From the cell containing the given text, extract its center point as (x, y) coordinate. 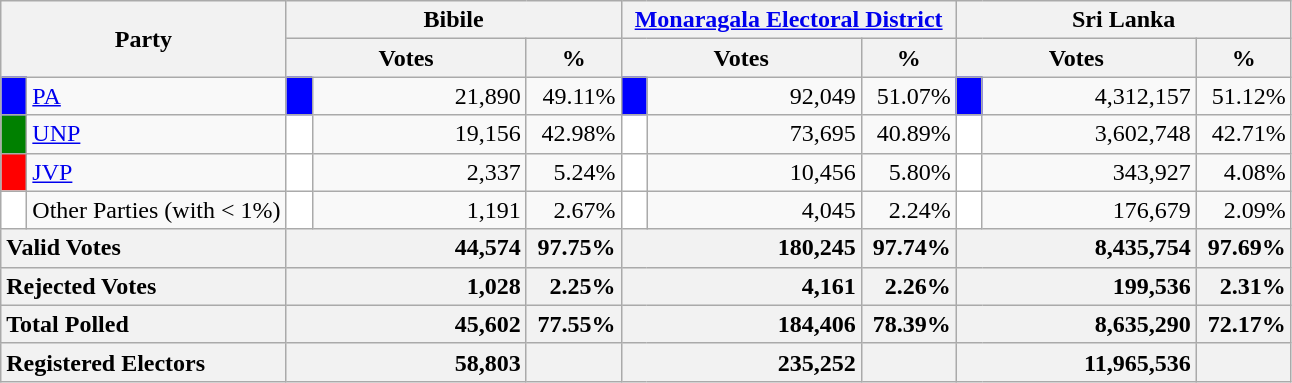
49.11% (574, 96)
2.67% (574, 210)
92,049 (754, 96)
97.75% (574, 248)
2.31% (1244, 286)
51.12% (1244, 96)
78.39% (908, 324)
4,312,157 (1089, 96)
199,536 (1076, 286)
Bibile (454, 20)
8,635,290 (1076, 324)
58,803 (406, 362)
4.08% (1244, 172)
4,045 (754, 210)
42.71% (1244, 134)
Rejected Votes (144, 286)
40.89% (908, 134)
PA (156, 96)
Party (144, 39)
19,156 (419, 134)
44,574 (406, 248)
Monaragala Electoral District (788, 20)
42.98% (574, 134)
11,965,536 (1076, 362)
184,406 (741, 324)
3,602,748 (1089, 134)
97.69% (1244, 248)
180,245 (741, 248)
343,927 (1089, 172)
Sri Lanka (1124, 20)
2,337 (419, 172)
2.24% (908, 210)
1,028 (406, 286)
97.74% (908, 248)
Valid Votes (144, 248)
2.26% (908, 286)
235,252 (741, 362)
2.25% (574, 286)
73,695 (754, 134)
51.07% (908, 96)
1,191 (419, 210)
2.09% (1244, 210)
Other Parties (with < 1%) (156, 210)
45,602 (406, 324)
176,679 (1089, 210)
JVP (156, 172)
10,456 (754, 172)
72.17% (1244, 324)
Registered Electors (144, 362)
77.55% (574, 324)
8,435,754 (1076, 248)
5.80% (908, 172)
21,890 (419, 96)
5.24% (574, 172)
Total Polled (144, 324)
UNP (156, 134)
4,161 (741, 286)
